Identify which cell holds the provided text, then report its (X, Y) central coordinate. 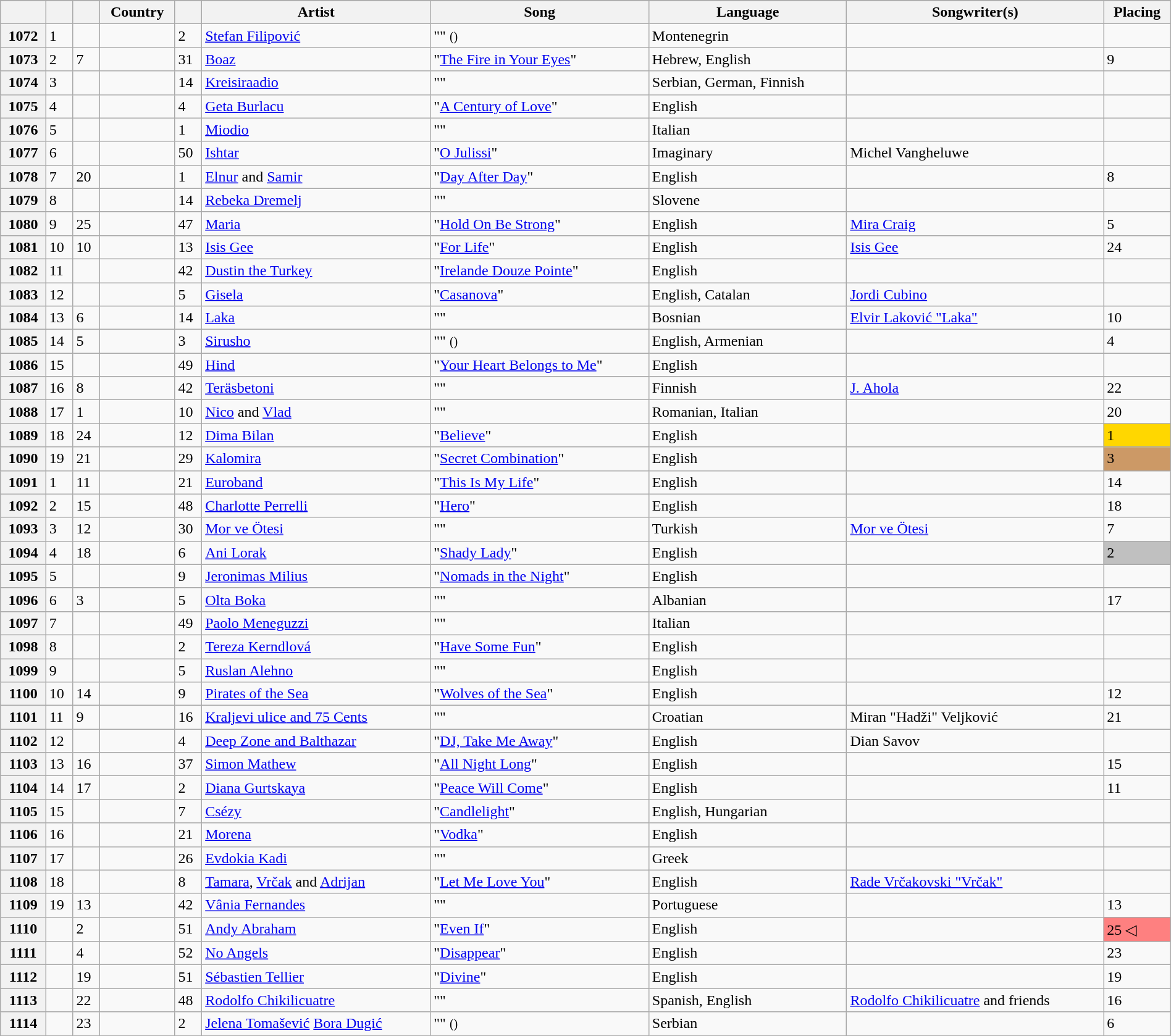
Romanian, Italian (747, 412)
1093 (23, 529)
31 (188, 59)
1098 (23, 646)
Diana Gurtskaya (316, 788)
Deep Zone and Balthazar (316, 741)
Charlotte Perrelli (316, 506)
Tereza Kerndlová (316, 646)
"Wolves of the Sea" (540, 694)
"All Night Long" (540, 764)
"Nomads in the Night" (540, 576)
"Day After Day" (540, 177)
Portuguese (747, 905)
Jordi Cubino (975, 295)
Sébastien Tellier (316, 977)
"Secret Combination" (540, 459)
Andy Abraham (316, 929)
1100 (23, 694)
1092 (23, 506)
"This Is My Life" (540, 482)
1099 (23, 670)
Placing (1137, 12)
1076 (23, 130)
Turkish (747, 529)
1106 (23, 835)
Kraljevi ulice and 75 Cents (316, 717)
1088 (23, 412)
"Casanova" (540, 295)
1111 (23, 953)
1077 (23, 153)
1080 (23, 223)
"Your Heart Belongs to Me" (540, 365)
1075 (23, 106)
1091 (23, 482)
Maria (316, 223)
Ishtar (316, 153)
Dian Savov (975, 741)
1107 (23, 858)
Michel Vangheluwe (975, 153)
"Shady Lady" (540, 553)
Montenegrin (747, 36)
Euroband (316, 482)
Laka (316, 318)
Simon Mathew (316, 764)
1086 (23, 365)
Rodolfo Chikilicuatre and friends (975, 1000)
1103 (23, 764)
1109 (23, 905)
Vânia Fernandes (316, 905)
1095 (23, 576)
Ani Lorak (316, 553)
1073 (23, 59)
No Angels (316, 953)
"Candlelight" (540, 811)
Morena (316, 835)
Imaginary (747, 153)
English, Hungarian (747, 811)
47 (188, 223)
"For Life" (540, 247)
"The Fire in Your Eyes" (540, 59)
Evdokia Kadi (316, 858)
1094 (23, 553)
1089 (23, 435)
1105 (23, 811)
1101 (23, 717)
"Divine" (540, 977)
Serbian, German, Finnish (747, 83)
Ruslan Alehno (316, 670)
Kreisiraadio (316, 83)
1114 (23, 1024)
Kalomira (316, 459)
Artist (316, 12)
Rebeka Dremelj (316, 200)
1102 (23, 741)
Spanish, English (747, 1000)
"Even If" (540, 929)
1085 (23, 341)
29 (188, 459)
Mira Craig (975, 223)
"A Century of Love" (540, 106)
1090 (23, 459)
1074 (23, 83)
25 ◁ (1137, 929)
Geta Burlacu (316, 106)
Nico and Vlad (316, 412)
Stefan Filipović (316, 36)
Albanian (747, 599)
1097 (23, 623)
1110 (23, 929)
25 (86, 223)
Sirusho (316, 341)
Greek (747, 858)
Pirates of the Sea (316, 694)
Teräsbetoni (316, 388)
English, Armenian (747, 341)
"Vodka" (540, 835)
Country (137, 12)
Olta Boka (316, 599)
J. Ahola (975, 388)
Rade Vrčakovski "Vrčak" (975, 882)
1079 (23, 200)
Rodolfo Chikilicuatre (316, 1000)
Bosnian (747, 318)
Tamara, Vrčak and Adrijan (316, 882)
1087 (23, 388)
1096 (23, 599)
Miran "Hadži" Veljković (975, 717)
Jelena Tomašević Bora Dugić (316, 1024)
"Hero" (540, 506)
English, Catalan (747, 295)
Hind (316, 365)
Dustin the Turkey (316, 270)
Elnur and Samir (316, 177)
"Let Me Love You" (540, 882)
Boaz (316, 59)
"Hold On Be Strong" (540, 223)
52 (188, 953)
Csézy (316, 811)
37 (188, 764)
Hebrew, English (747, 59)
Elvir Laković "Laka" (975, 318)
"Disappear" (540, 953)
"Irelande Douze Pointe" (540, 270)
50 (188, 153)
1084 (23, 318)
1104 (23, 788)
"Believe" (540, 435)
1113 (23, 1000)
Serbian (747, 1024)
Miodio (316, 130)
Slovene (747, 200)
1078 (23, 177)
1108 (23, 882)
1072 (23, 36)
Language (747, 12)
1081 (23, 247)
"Peace Will Come" (540, 788)
Songwriter(s) (975, 12)
Jeronimas Milius (316, 576)
Paolo Meneguzzi (316, 623)
26 (188, 858)
Gisela (316, 295)
Finnish (747, 388)
Croatian (747, 717)
Dima Bilan (316, 435)
30 (188, 529)
1082 (23, 270)
Song (540, 12)
"Have Some Fun" (540, 646)
"O Julissi" (540, 153)
1112 (23, 977)
"DJ, Take Me Away" (540, 741)
1083 (23, 295)
